Search for the cell housing the specified text and yield its [x, y] center coordinate. 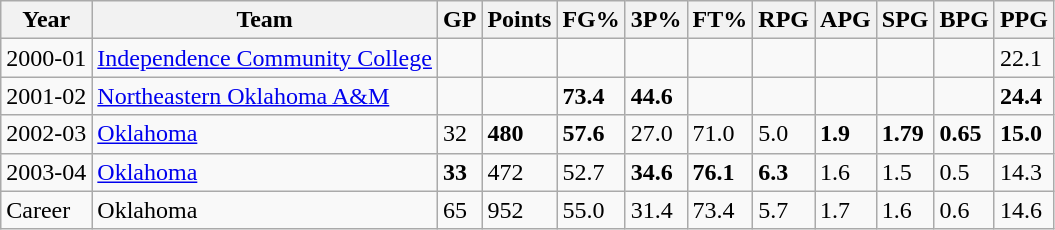
0.5 [964, 172]
2000-01 [46, 58]
55.0 [591, 210]
15.0 [1024, 134]
27.0 [656, 134]
57.6 [591, 134]
76.1 [720, 172]
52.7 [591, 172]
24.4 [1024, 96]
Points [520, 20]
1.9 [846, 134]
3P% [656, 20]
Team [265, 20]
BPG [964, 20]
FT% [720, 20]
31.4 [656, 210]
33 [459, 172]
1.7 [846, 210]
5.0 [784, 134]
Independence Community College [265, 58]
RPG [784, 20]
1.79 [905, 134]
65 [459, 210]
480 [520, 134]
PPG [1024, 20]
1.5 [905, 172]
472 [520, 172]
FG% [591, 20]
2001-02 [46, 96]
0.6 [964, 210]
952 [520, 210]
14.3 [1024, 172]
32 [459, 134]
SPG [905, 20]
Career [46, 210]
Year [46, 20]
Northeastern Oklahoma A&M [265, 96]
14.6 [1024, 210]
2002-03 [46, 134]
44.6 [656, 96]
GP [459, 20]
APG [846, 20]
0.65 [964, 134]
71.0 [720, 134]
2003-04 [46, 172]
22.1 [1024, 58]
6.3 [784, 172]
34.6 [656, 172]
5.7 [784, 210]
